Scan for the cell matching the given text and deliver its [x, y] coordinate at center. 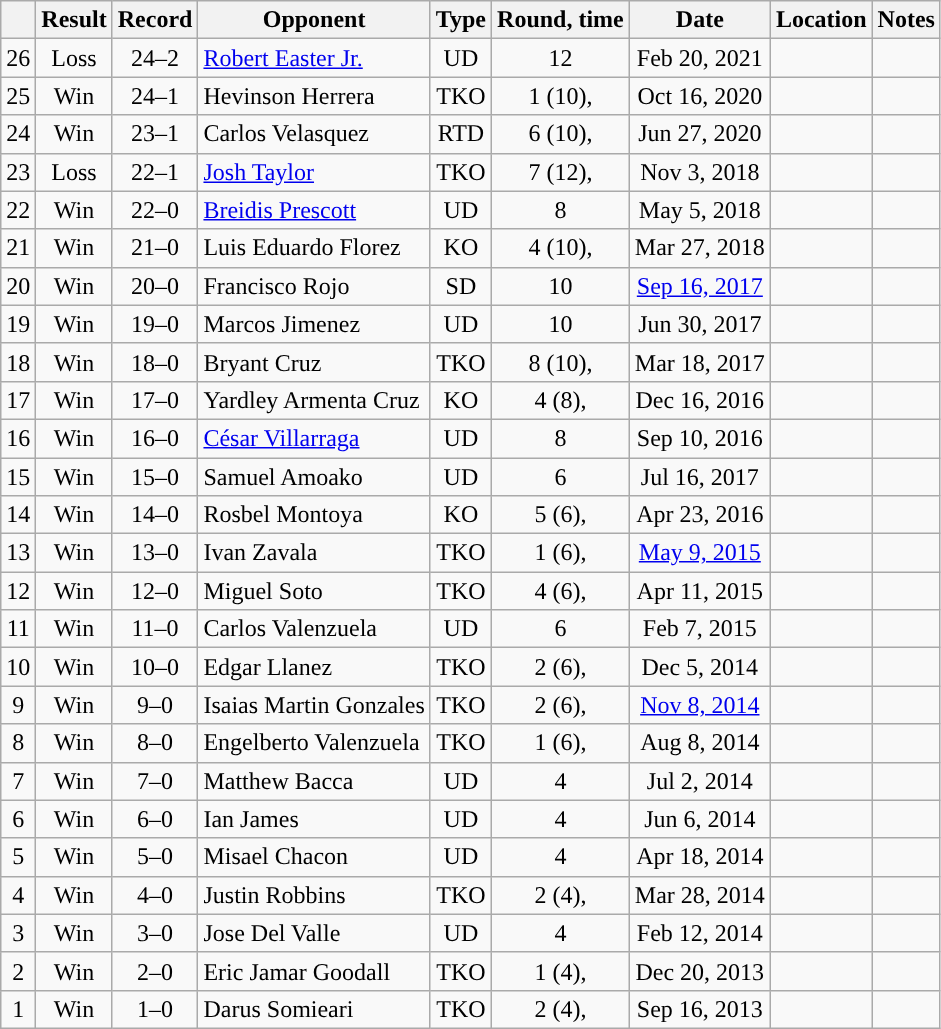
Miguel Soto [314, 591]
Feb 12, 2014 [700, 933]
Apr 23, 2016 [700, 515]
24–1 [155, 96]
Eric Jamar Goodall [314, 971]
Misael Chacon [314, 857]
1 (4), [561, 971]
5 [18, 857]
SD [460, 286]
24 [18, 134]
Jul 2, 2014 [700, 781]
22–1 [155, 172]
Josh Taylor [314, 172]
7 (12), [561, 172]
Marcos Jimenez [314, 324]
6–0 [155, 819]
15–0 [155, 477]
2–0 [155, 971]
4–0 [155, 895]
2 [18, 971]
7 [18, 781]
20 [18, 286]
22 [18, 210]
Ian James [314, 819]
8 (10), [561, 362]
21 [18, 248]
César Villarraga [314, 438]
1–0 [155, 1009]
Mar 18, 2017 [700, 362]
Sep 10, 2016 [700, 438]
Dec 20, 2013 [700, 971]
Notes [906, 20]
Luis Eduardo Florez [314, 248]
3–0 [155, 933]
Date [700, 20]
Apr 11, 2015 [700, 591]
Opponent [314, 20]
Rosbel Montoya [314, 515]
13–0 [155, 553]
9–0 [155, 705]
19–0 [155, 324]
Record [155, 20]
4 (6), [561, 591]
17 [18, 400]
Isaias Martin Gonzales [314, 705]
Justin Robbins [314, 895]
1 (10), [561, 96]
13 [18, 553]
Engelberto Valenzuela [314, 743]
Nov 3, 2018 [700, 172]
22–0 [155, 210]
25 [18, 96]
Jun 30, 2017 [700, 324]
Carlos Velasquez [314, 134]
Jun 27, 2020 [700, 134]
4 (8), [561, 400]
Type [460, 20]
Edgar Llanez [314, 667]
24–2 [155, 58]
May 9, 2015 [700, 553]
18 [18, 362]
12–0 [155, 591]
Carlos Valenzuela [314, 629]
Nov 8, 2014 [700, 705]
Jul 16, 2017 [700, 477]
11 [18, 629]
Dec 5, 2014 [700, 667]
Mar 28, 2014 [700, 895]
Robert Easter Jr. [314, 58]
Darus Somieari [314, 1009]
Mar 27, 2018 [700, 248]
Result [74, 20]
Round, time [561, 20]
9 [18, 705]
4 (10), [561, 248]
Apr 18, 2014 [700, 857]
19 [18, 324]
Samuel Amoako [314, 477]
11–0 [155, 629]
6 (10), [561, 134]
16–0 [155, 438]
21–0 [155, 248]
Breidis Prescott [314, 210]
7–0 [155, 781]
Sep 16, 2017 [700, 286]
20–0 [155, 286]
Feb 20, 2021 [700, 58]
14 [18, 515]
23 [18, 172]
5 (6), [561, 515]
Dec 16, 2016 [700, 400]
May 5, 2018 [700, 210]
3 [18, 933]
23–1 [155, 134]
1 [18, 1009]
16 [18, 438]
26 [18, 58]
Sep 16, 2013 [700, 1009]
Yardley Armenta Cruz [314, 400]
Matthew Bacca [314, 781]
14–0 [155, 515]
10–0 [155, 667]
Francisco Rojo [314, 286]
Jun 6, 2014 [700, 819]
Ivan Zavala [314, 553]
RTD [460, 134]
5–0 [155, 857]
Hevinson Herrera [314, 96]
Feb 7, 2015 [700, 629]
Bryant Cruz [314, 362]
8–0 [155, 743]
15 [18, 477]
17–0 [155, 400]
Oct 16, 2020 [700, 96]
18–0 [155, 362]
Location [821, 20]
Jose Del Valle [314, 933]
Aug 8, 2014 [700, 743]
